Output the (x, y) coordinate of the center of the cell containing the given text.  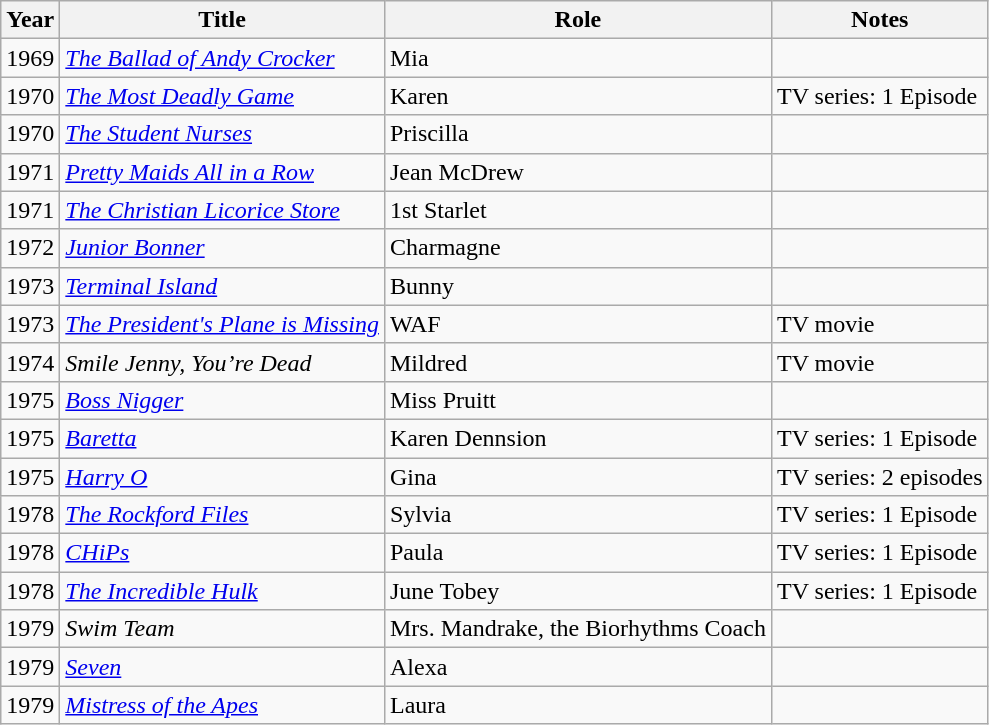
Jean McDrew (578, 172)
Bunny (578, 286)
The Rockford Files (222, 515)
Junior Bonner (222, 248)
Mildred (578, 362)
The President's Plane is Missing (222, 324)
Laura (578, 705)
WAF (578, 324)
Alexa (578, 667)
Mia (578, 58)
Baretta (222, 438)
TV series: 2 episodes (880, 477)
Mistress of the Apes (222, 705)
Terminal Island (222, 286)
Paula (578, 553)
Year (30, 20)
Title (222, 20)
Boss Nigger (222, 400)
The Student Nurses (222, 134)
Karen (578, 96)
Charmagne (578, 248)
Swim Team (222, 629)
Priscilla (578, 134)
The Ballad of Andy Crocker (222, 58)
1974 (30, 362)
The Christian Licorice Store (222, 210)
Gina (578, 477)
The Most Deadly Game (222, 96)
Seven (222, 667)
CHiPs (222, 553)
Smile Jenny, You’re Dead (222, 362)
Mrs. Mandrake, the Biorhythms Coach (578, 629)
Karen Dennsion (578, 438)
Role (578, 20)
Miss Pruitt (578, 400)
Notes (880, 20)
1969 (30, 58)
The Incredible Hulk (222, 591)
1972 (30, 248)
Harry O (222, 477)
Pretty Maids All in a Row (222, 172)
1st Starlet (578, 210)
Sylvia (578, 515)
June Tobey (578, 591)
